Find where the given text appears and provide that cell's center as (x, y) coordinate. 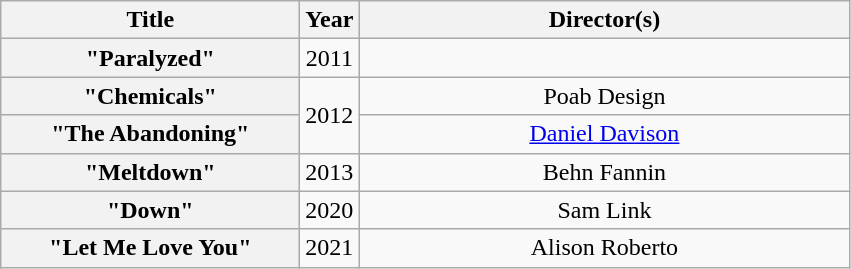
2021 (330, 248)
Daniel Davison (604, 134)
"Meltdown" (150, 172)
"Chemicals" (150, 96)
2013 (330, 172)
"The Abandoning" (150, 134)
2012 (330, 115)
Alison Roberto (604, 248)
Behn Fannin (604, 172)
Sam Link (604, 210)
"Let Me Love You" (150, 248)
2020 (330, 210)
Director(s) (604, 20)
"Paralyzed" (150, 58)
"Down" (150, 210)
2011 (330, 58)
Poab Design (604, 96)
Title (150, 20)
Year (330, 20)
